Find where the given text appears and provide that cell's center as [x, y] coordinate. 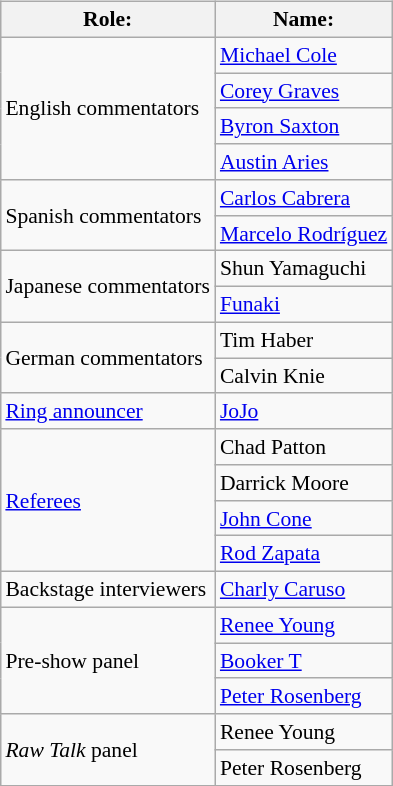
Backstage interviewers [108, 590]
Carlos Cabrera [304, 198]
Referees [108, 500]
John Cone [304, 518]
Shun Yamaguchi [304, 269]
Charly Caruso [304, 590]
Pre-show panel [108, 660]
Japanese commentators [108, 286]
Byron Saxton [304, 126]
Raw Talk panel [108, 750]
Ring announcer [108, 411]
Calvin Knie [304, 376]
Tim Haber [304, 340]
Darrick Moore [304, 483]
Role: [108, 20]
Funaki [304, 305]
Spanish commentators [108, 216]
Name: [304, 20]
Marcelo Rodríguez [304, 233]
German commentators [108, 358]
Booker T [304, 661]
Chad Patton [304, 447]
Austin Aries [304, 162]
Corey Graves [304, 91]
Rod Zapata [304, 554]
Michael Cole [304, 55]
JoJo [304, 411]
English commentators [108, 108]
